Detect which cell encompasses the target text, then output its (x, y) center coordinate. 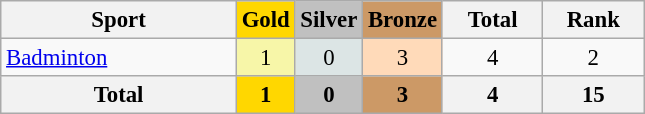
2 (594, 58)
Sport (119, 20)
Badminton (119, 58)
Silver (329, 20)
Rank (594, 20)
Bronze (403, 20)
15 (594, 95)
Gold (266, 20)
